Extract the (X, Y) coordinate from the center of the cell holding the provided text.  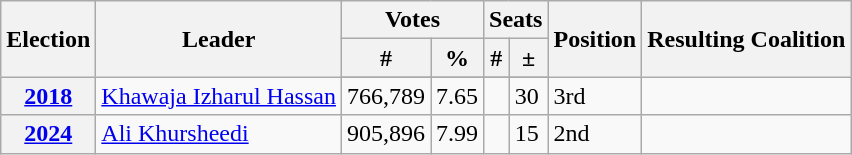
Leader (219, 39)
905,896 (386, 134)
15 (528, 134)
± (528, 58)
2nd (595, 134)
Resulting Coalition (746, 39)
Seats (516, 20)
30 (528, 96)
Votes (412, 20)
7.99 (456, 134)
7.65 (456, 96)
Election (48, 39)
766,789 (386, 96)
Ali Khursheedi (219, 134)
2018 (48, 96)
% (456, 58)
Khawaja Izharul Hassan (219, 96)
2024 (48, 134)
3rd (595, 96)
Position (595, 39)
